Search for the cell housing the specified text and yield its (X, Y) center coordinate. 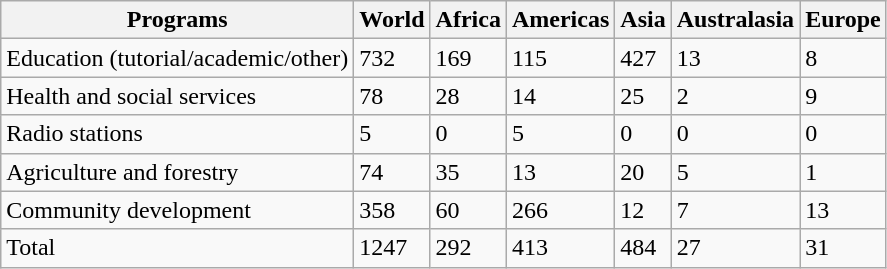
115 (560, 58)
74 (392, 172)
413 (560, 248)
Asia (643, 20)
31 (844, 248)
484 (643, 248)
60 (468, 210)
27 (735, 248)
25 (643, 96)
9 (844, 96)
Americas (560, 20)
World (392, 20)
20 (643, 172)
12 (643, 210)
1247 (392, 248)
Radio stations (178, 134)
Community development (178, 210)
Health and social services (178, 96)
35 (468, 172)
Africa (468, 20)
2 (735, 96)
Agriculture and forestry (178, 172)
Education (tutorial/academic/other) (178, 58)
732 (392, 58)
266 (560, 210)
14 (560, 96)
Total (178, 248)
Australasia (735, 20)
Programs (178, 20)
292 (468, 248)
Europe (844, 20)
28 (468, 96)
8 (844, 58)
1 (844, 172)
358 (392, 210)
7 (735, 210)
169 (468, 58)
78 (392, 96)
427 (643, 58)
